Detect which cell encompasses the target text, then output its (x, y) center coordinate. 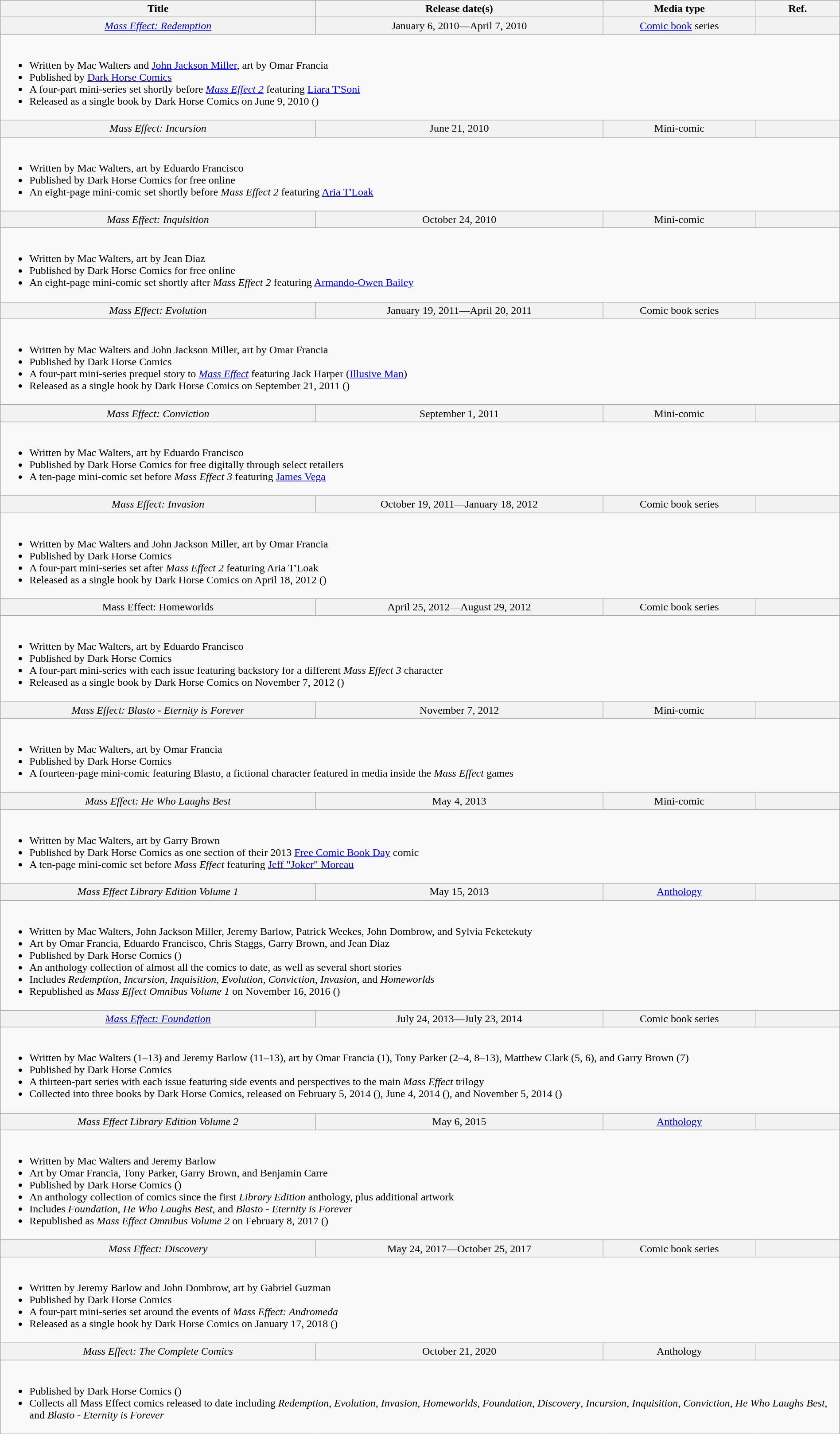
May 4, 2013 (459, 801)
Mass Effect: He Who Laughs Best (158, 801)
Mass Effect: Evolution (158, 310)
Mass Effect: Incursion (158, 129)
Title (158, 9)
Mass Effect: Foundation (158, 1019)
Mass Effect: Homeworlds (158, 607)
April 25, 2012—August 29, 2012 (459, 607)
November 7, 2012 (459, 710)
October 21, 2020 (459, 1351)
May 15, 2013 (459, 892)
Mass Effect: Discovery (158, 1248)
October 24, 2010 (459, 219)
May 24, 2017—October 25, 2017 (459, 1248)
June 21, 2010 (459, 129)
May 6, 2015 (459, 1121)
September 1, 2011 (459, 413)
Mass Effect Library Edition Volume 2 (158, 1121)
Mass Effect: The Complete Comics (158, 1351)
Mass Effect: Redemption (158, 26)
January 19, 2011—April 20, 2011 (459, 310)
Ref. (797, 9)
Mass Effect: Invasion (158, 504)
Mass Effect: Inquisition (158, 219)
Mass Effect: Blasto - Eternity is Forever (158, 710)
July 24, 2013—July 23, 2014 (459, 1019)
January 6, 2010—April 7, 2010 (459, 26)
Release date(s) (459, 9)
Media type (680, 9)
Mass Effect: Conviction (158, 413)
Mass Effect Library Edition Volume 1 (158, 892)
October 19, 2011—January 18, 2012 (459, 504)
